Detect which cell encompasses the target text, then output its [x, y] center coordinate. 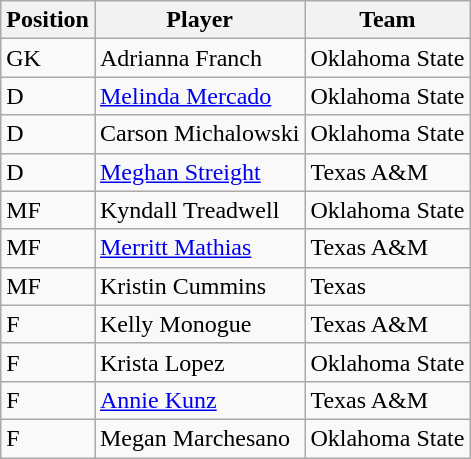
Annie Kunz [199, 400]
Adrianna Franch [199, 58]
Melinda Mercado [199, 96]
Player [199, 20]
Kelly Monogue [199, 324]
Texas [388, 286]
Kristin Cummins [199, 286]
Krista Lopez [199, 362]
GK [48, 58]
Merritt Mathias [199, 248]
Kyndall Treadwell [199, 210]
Meghan Streight [199, 172]
Carson Michalowski [199, 134]
Megan Marchesano [199, 438]
Position [48, 20]
Team [388, 20]
